Pinpoint the cell where the given text exists, returning its (x, y) midpoint coordinate. 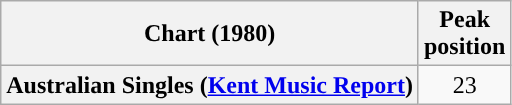
23 (464, 85)
Australian Singles (Kent Music Report) (210, 85)
Peakposition (464, 34)
Chart (1980) (210, 34)
